Pinpoint the cell where the given text exists, returning its (x, y) midpoint coordinate. 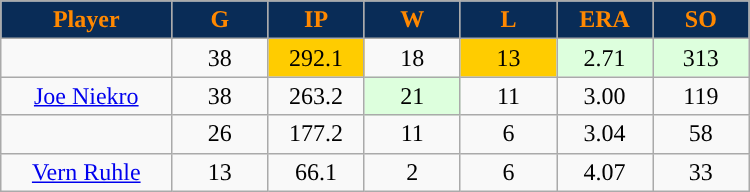
2.71 (605, 58)
W (412, 20)
Vern Ruhle (86, 172)
IP (316, 20)
G (220, 20)
ERA (605, 20)
3.04 (605, 134)
263.2 (316, 96)
SO (701, 20)
292.1 (316, 58)
Player (86, 20)
313 (701, 58)
66.1 (316, 172)
2 (412, 172)
58 (701, 134)
26 (220, 134)
Joe Niekro (86, 96)
4.07 (605, 172)
33 (701, 172)
3.00 (605, 96)
L (508, 20)
18 (412, 58)
177.2 (316, 134)
119 (701, 96)
21 (412, 96)
